Capture the cell that displays the provided text and extract its (x, y) central coordinate. 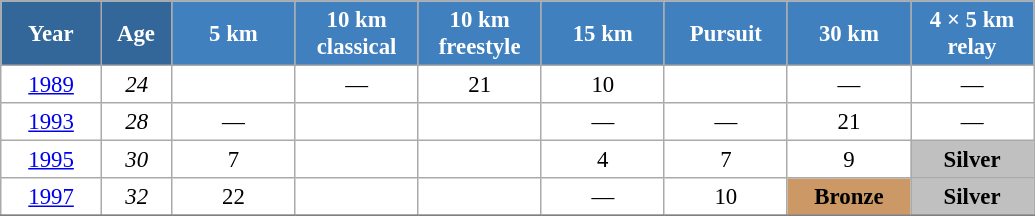
Pursuit (726, 34)
4 × 5 km relay (972, 34)
9 (848, 160)
Year (52, 34)
30 (136, 160)
28 (136, 122)
30 km (848, 34)
1993 (52, 122)
24 (136, 85)
Bronze (848, 197)
1989 (52, 85)
5 km (234, 34)
10 km classical (356, 34)
32 (136, 197)
1995 (52, 160)
15 km (602, 34)
Age (136, 34)
10 km freestyle (480, 34)
4 (602, 160)
22 (234, 197)
1997 (52, 197)
